Identify which cell holds the provided text, then report its (x, y) central coordinate. 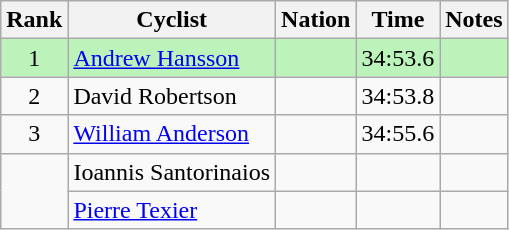
Cyclist (172, 20)
34:53.8 (398, 96)
Nation (316, 20)
Ioannis Santorinaios (172, 172)
2 (34, 96)
Notes (474, 20)
William Anderson (172, 134)
34:55.6 (398, 134)
Andrew Hansson (172, 58)
Pierre Texier (172, 210)
David Robertson (172, 96)
1 (34, 58)
Rank (34, 20)
34:53.6 (398, 58)
Time (398, 20)
3 (34, 134)
